Find where the given text appears and provide that cell's center as (X, Y) coordinate. 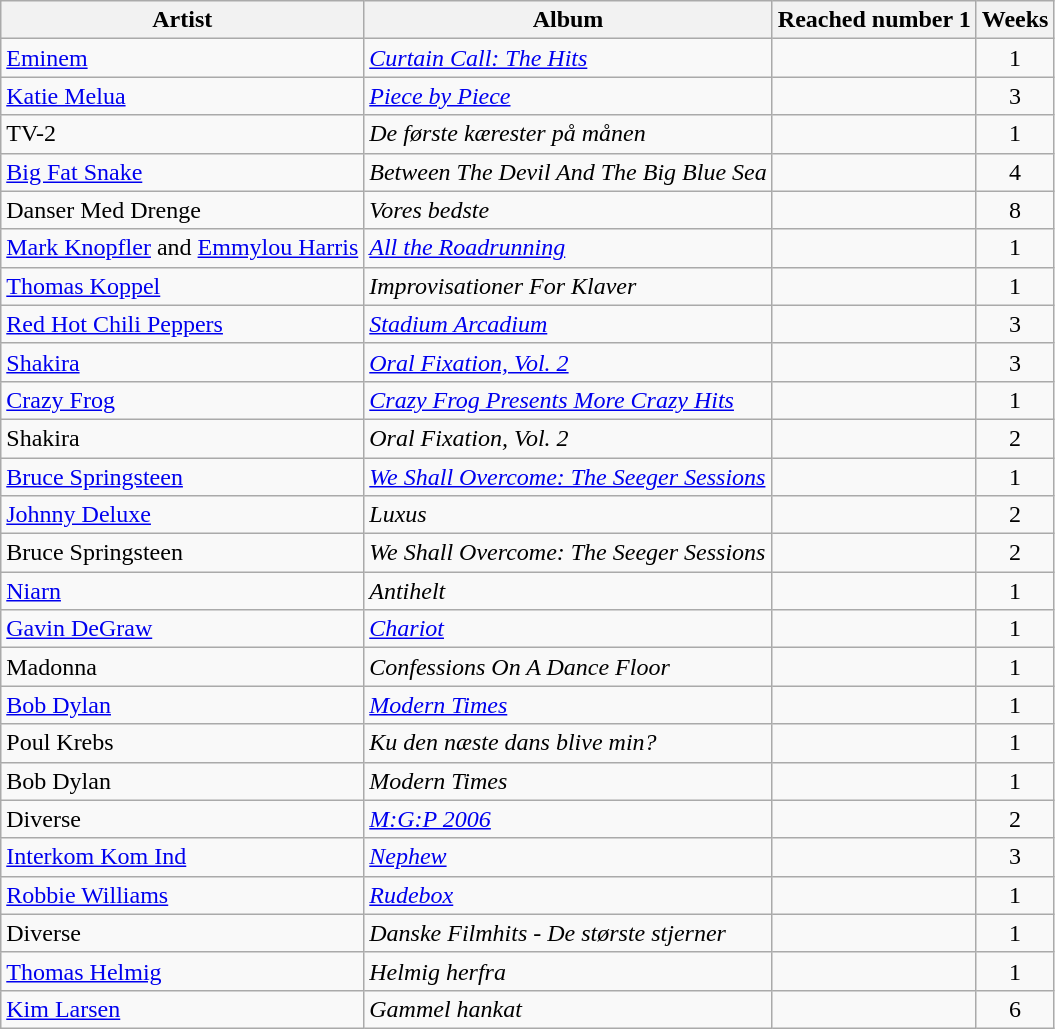
Artist (182, 20)
Improvisationer For Klaver (568, 286)
TV-2 (182, 134)
Album (568, 20)
Katie Melua (182, 96)
Luxus (568, 515)
Between The Devil And The Big Blue Sea (568, 172)
Robbie Williams (182, 895)
Thomas Koppel (182, 286)
Crazy Frog (182, 400)
Antihelt (568, 591)
Gammel hankat (568, 1009)
Rudebox (568, 895)
Thomas Helmig (182, 971)
Mark Knopfler and Emmylou Harris (182, 248)
Madonna (182, 667)
Danser Med Drenge (182, 210)
Crazy Frog Presents More Crazy Hits (568, 400)
M:G:P 2006 (568, 819)
Gavin DeGraw (182, 629)
8 (1015, 210)
Big Fat Snake (182, 172)
Nephew (568, 857)
Confessions On A Dance Floor (568, 667)
Chariot (568, 629)
Kim Larsen (182, 1009)
Poul Krebs (182, 743)
Johnny Deluxe (182, 515)
Piece by Piece (568, 96)
Danske Filmhits - De største stjerner (568, 933)
Weeks (1015, 20)
Vores bedste (568, 210)
Eminem (182, 58)
All the Roadrunning (568, 248)
Red Hot Chili Peppers (182, 324)
Helmig herfra (568, 971)
Stadium Arcadium (568, 324)
4 (1015, 172)
Ku den næste dans blive min? (568, 743)
Interkom Kom Ind (182, 857)
Niarn (182, 591)
De første kærester på månen (568, 134)
Curtain Call: The Hits (568, 58)
Reached number 1 (874, 20)
6 (1015, 1009)
